Scan for the cell matching the given text and deliver its (X, Y) coordinate at center. 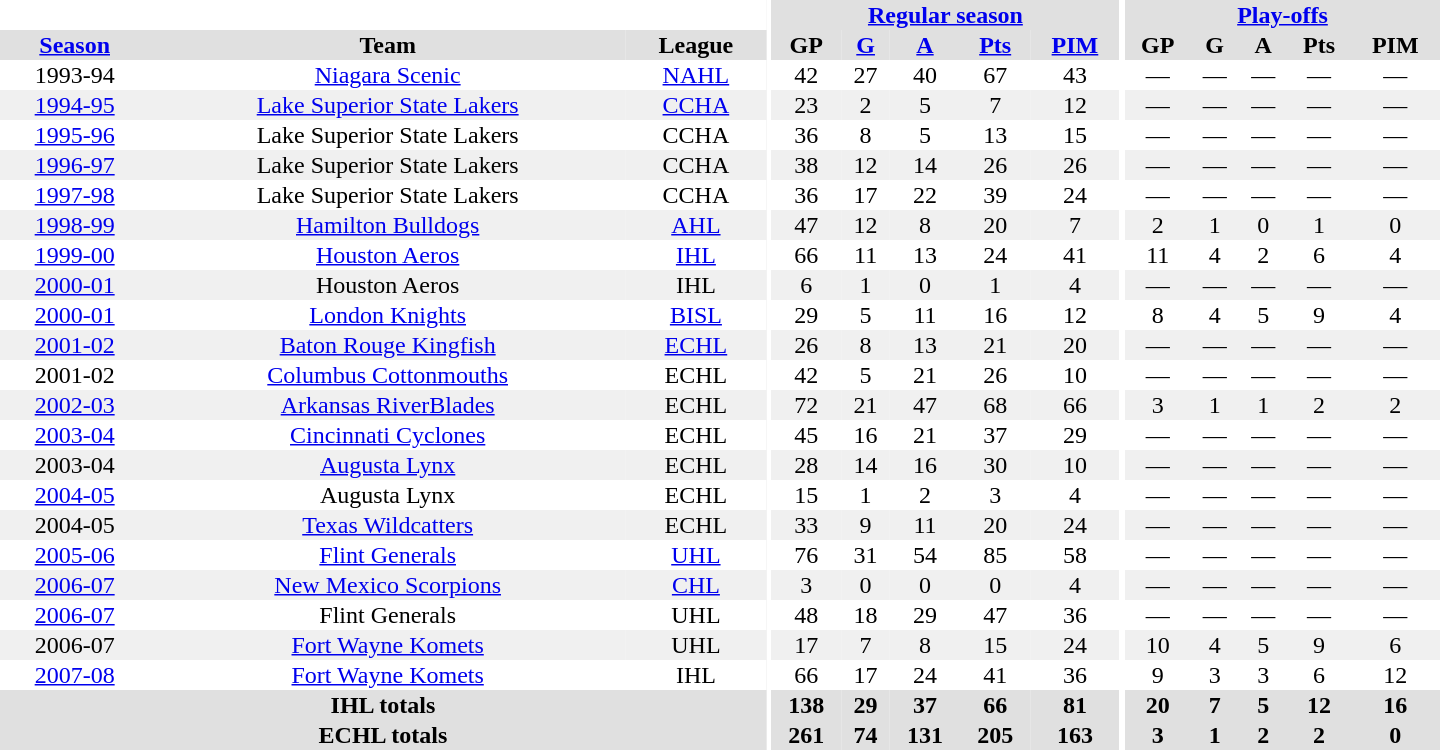
30 (995, 465)
2007-08 (74, 675)
1993-94 (74, 75)
40 (925, 75)
Columbus Cottonmouths (388, 375)
Play-offs (1282, 15)
18 (866, 615)
261 (806, 735)
2005-06 (74, 555)
138 (806, 705)
Arkansas RiverBlades (388, 405)
CHL (696, 585)
Texas Wildcatters (388, 525)
163 (1074, 735)
54 (925, 555)
27 (866, 75)
New Mexico Scorpions (388, 585)
Team (388, 45)
38 (806, 165)
43 (1074, 75)
81 (1074, 705)
33 (806, 525)
NAHL (696, 75)
BISL (696, 315)
72 (806, 405)
League (696, 45)
2002-03 (74, 405)
22 (925, 195)
Baton Rouge Kingfish (388, 345)
74 (866, 735)
Niagara Scenic (388, 75)
28 (806, 465)
58 (1074, 555)
London Knights (388, 315)
IHL totals (383, 705)
85 (995, 555)
131 (925, 735)
205 (995, 735)
45 (806, 435)
31 (866, 555)
76 (806, 555)
1996-97 (74, 165)
23 (806, 105)
Cincinnati Cyclones (388, 435)
1994-95 (74, 105)
Season (74, 45)
ECHL totals (383, 735)
Regular season (945, 15)
1998-99 (74, 225)
67 (995, 75)
39 (995, 195)
1995-96 (74, 135)
1997-98 (74, 195)
AHL (696, 225)
68 (995, 405)
1999-00 (74, 255)
48 (806, 615)
Hamilton Bulldogs (388, 225)
